Return [x, y] of the center of cell containing provided text 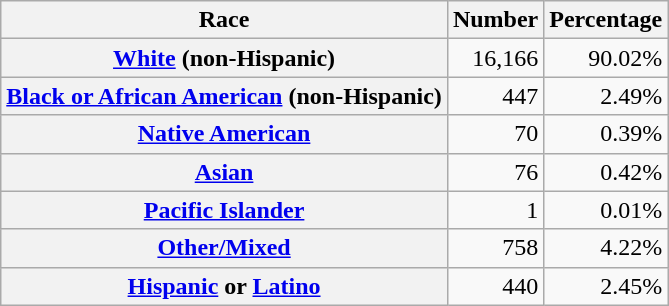
76 [495, 172]
16,166 [495, 58]
Asian [224, 172]
Percentage [606, 20]
White (non-Hispanic) [224, 58]
2.49% [606, 96]
0.39% [606, 134]
1 [495, 210]
Black or African American (non-Hispanic) [224, 96]
758 [495, 248]
440 [495, 286]
0.01% [606, 210]
Race [224, 20]
2.45% [606, 286]
Number [495, 20]
Other/Mixed [224, 248]
Hispanic or Latino [224, 286]
70 [495, 134]
4.22% [606, 248]
Native American [224, 134]
Pacific Islander [224, 210]
90.02% [606, 58]
0.42% [606, 172]
447 [495, 96]
